Provide the [x, y] coordinate of the cell's center where the given text is located.  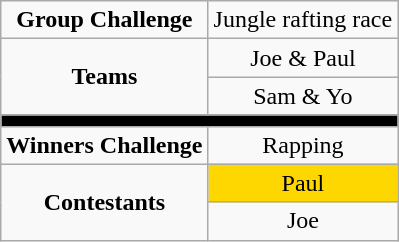
Sam & Yo [303, 96]
Teams [104, 77]
Rapping [303, 145]
Contestants [104, 202]
Group Challenge [104, 20]
Joe [303, 221]
Winners Challenge [104, 145]
Jungle rafting race [303, 20]
Joe & Paul [303, 58]
Paul [303, 183]
